Return the (X, Y) coordinate for the center point of the cell that contains the specified text.  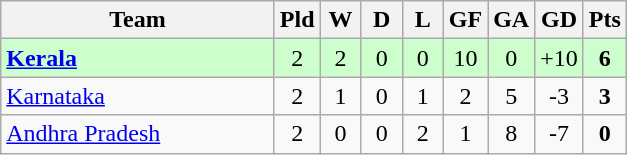
D (382, 20)
10 (465, 58)
Andhra Pradesh (138, 134)
GA (512, 20)
5 (512, 96)
+10 (560, 58)
3 (604, 96)
Pld (297, 20)
Pts (604, 20)
L (422, 20)
Kerala (138, 58)
GD (560, 20)
W (340, 20)
Karnataka (138, 96)
8 (512, 134)
GF (465, 20)
Team (138, 20)
6 (604, 58)
-3 (560, 96)
-7 (560, 134)
